Scan for the cell matching the given text and deliver its (X, Y) coordinate at center. 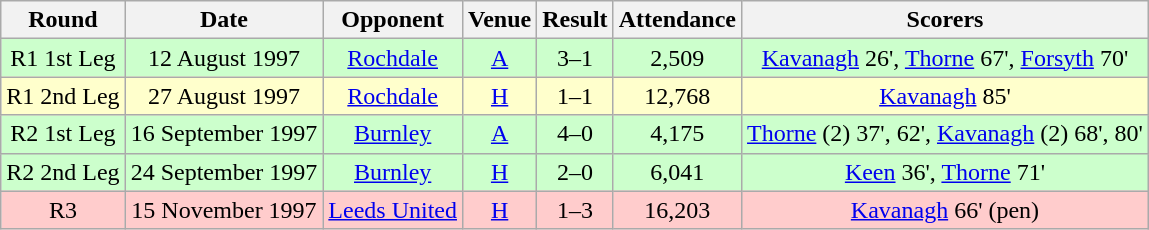
R3 (63, 210)
R2 1st Leg (63, 134)
2,509 (677, 58)
12 August 1997 (224, 58)
12,768 (677, 96)
Attendance (677, 20)
16,203 (677, 210)
Opponent (393, 20)
1–1 (575, 96)
24 September 1997 (224, 172)
R1 2nd Leg (63, 96)
1–3 (575, 210)
Keen 36', Thorne 71' (946, 172)
16 September 1997 (224, 134)
Result (575, 20)
Kavanagh 85' (946, 96)
Scorers (946, 20)
3–1 (575, 58)
27 August 1997 (224, 96)
Round (63, 20)
Kavanagh 26', Thorne 67', Forsyth 70' (946, 58)
4,175 (677, 134)
Thorne (2) 37', 62', Kavanagh (2) 68', 80' (946, 134)
Leeds United (393, 210)
2–0 (575, 172)
4–0 (575, 134)
6,041 (677, 172)
R2 2nd Leg (63, 172)
Venue (500, 20)
R1 1st Leg (63, 58)
Date (224, 20)
Kavanagh 66' (pen) (946, 210)
15 November 1997 (224, 210)
